Return (x, y) of the center of cell containing provided text 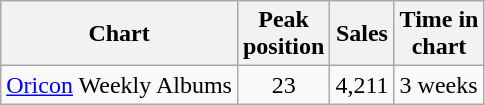
23 (283, 85)
Time inchart (439, 34)
Sales (362, 34)
3 weeks (439, 85)
Chart (120, 34)
Peakposition (283, 34)
Oricon Weekly Albums (120, 85)
4,211 (362, 85)
